Pinpoint the cell where the given text exists, returning its (X, Y) midpoint coordinate. 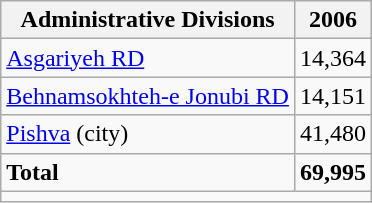
Asgariyeh RD (148, 58)
14,364 (332, 58)
2006 (332, 20)
Administrative Divisions (148, 20)
Total (148, 172)
Pishva (city) (148, 134)
69,995 (332, 172)
14,151 (332, 96)
Behnamsokhteh-e Jonubi RD (148, 96)
41,480 (332, 134)
